Detect which cell encompasses the target text, then output its (X, Y) center coordinate. 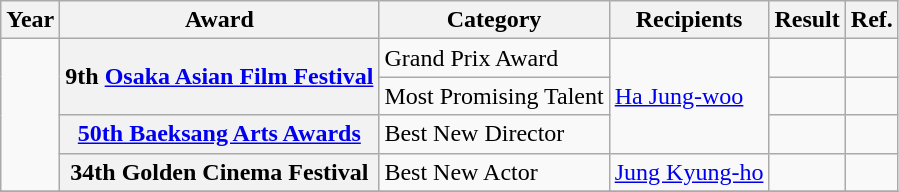
Grand Prix Award (494, 58)
Category (494, 20)
Award (220, 20)
Recipients (689, 20)
Best New Director (494, 134)
34th Golden Cinema Festival (220, 172)
50th Baeksang Arts Awards (220, 134)
Year (30, 20)
Result (807, 20)
Ref. (872, 20)
9th Osaka Asian Film Festival (220, 77)
Jung Kyung-ho (689, 172)
Most Promising Talent (494, 96)
Best New Actor (494, 172)
Ha Jung-woo (689, 96)
